Provide the (x, y) coordinate of the cell's center where the given text is located.  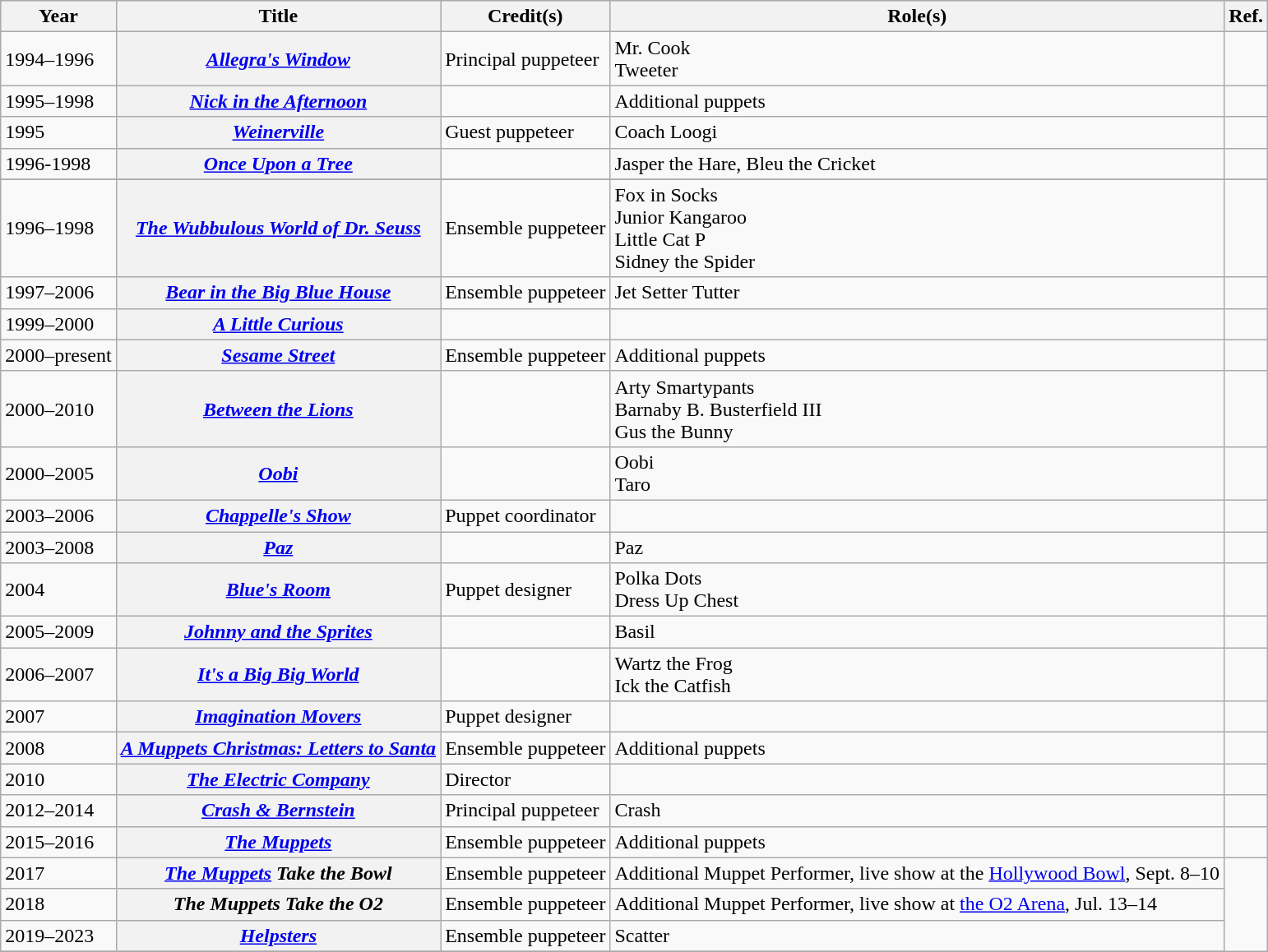
2010 (58, 779)
2017 (58, 873)
Wartz the FrogIck the Catfish (918, 674)
Jet Setter Tutter (918, 293)
2004 (58, 590)
Chappelle's Show (278, 515)
Oobi (278, 474)
A Muppets Christmas: Letters to Santa (278, 748)
Title (278, 16)
1996-1998 (58, 164)
The Muppets (278, 842)
The Muppets Take the Bowl (278, 873)
1995–1998 (58, 101)
Fox in SocksJunior KangarooLittle Cat PSidney the Spider (918, 229)
Scatter (918, 936)
2018 (58, 904)
Between the Lions (278, 409)
Credit(s) (525, 16)
2019–2023 (58, 936)
2000–2010 (58, 409)
The Wubbulous World of Dr. Seuss (278, 229)
1996–1998 (58, 229)
Arty SmartypantsBarnaby B. Busterfield IIIGus the Bunny (918, 409)
Year (58, 16)
The Electric Company (278, 779)
2005–2009 (58, 632)
Additional Muppet Performer, live show at the Hollywood Bowl, Sept. 8–10 (918, 873)
2003–2008 (58, 547)
1995 (58, 132)
1997–2006 (58, 293)
2007 (58, 717)
2006–2007 (58, 674)
The Muppets Take the O2 (278, 904)
2008 (58, 748)
Puppet coordinator (525, 515)
Sesame Street (278, 355)
Bear in the Big Blue House (278, 293)
Crash (918, 811)
Crash & Bernstein (278, 811)
OobiTaro (918, 474)
Additional Muppet Performer, live show at the O2 Arena, Jul. 13–14 (918, 904)
Director (525, 779)
Johnny and the Sprites (278, 632)
Weinerville (278, 132)
Basil (918, 632)
Allegra's Window (278, 59)
Polka DotsDress Up Chest (918, 590)
2000–present (58, 355)
Coach Loogi (918, 132)
Guest puppeteer (525, 132)
2003–2006 (58, 515)
A Little Curious (278, 324)
Nick in the Afternoon (278, 101)
Imagination Movers (278, 717)
Once Upon a Tree (278, 164)
Helpsters (278, 936)
It's a Big Big World (278, 674)
Blue's Room (278, 590)
Jasper the Hare, Bleu the Cricket (918, 164)
1999–2000 (58, 324)
Ref. (1247, 16)
Role(s) (918, 16)
Mr. CookTweeter (918, 59)
1994–1996 (58, 59)
2012–2014 (58, 811)
2000–2005 (58, 474)
2015–2016 (58, 842)
